Determine the [x, y] coordinate at the center of the cell enclosing the given text.  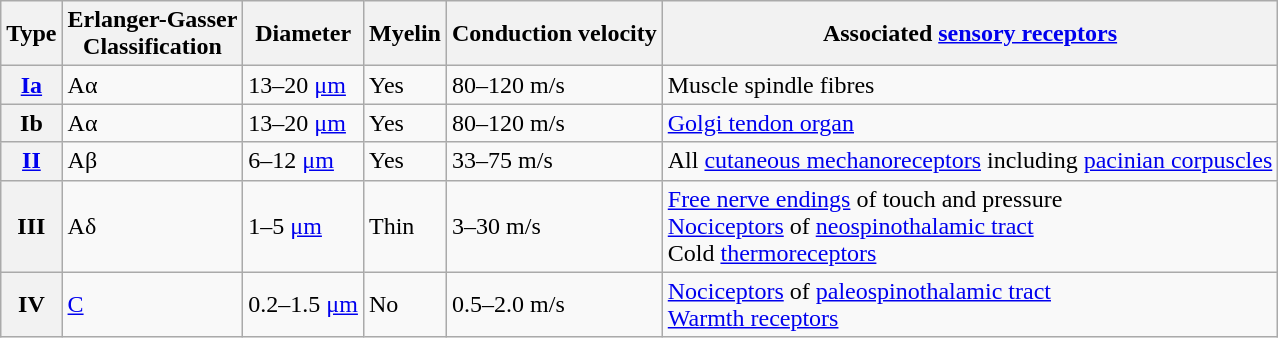
0.2–1.5 μm [304, 304]
No [404, 304]
Type [32, 34]
Conduction velocity [555, 34]
Free nerve endings of touch and pressure Nociceptors of neospinothalamic tract Cold thermoreceptors [970, 226]
C [152, 304]
Aβ [152, 161]
Erlanger-Gasser Classification [152, 34]
Associated sensory receptors [970, 34]
Nociceptors of paleospinothalamic tract Warmth receptors [970, 304]
III [32, 226]
Thin [404, 226]
3–30 m/s [555, 226]
Diameter [304, 34]
Aδ [152, 226]
IV [32, 304]
Ia [32, 85]
6–12 μm [304, 161]
33–75 m/s [555, 161]
0.5–2.0 m/s [555, 304]
Myelin [404, 34]
Golgi tendon organ [970, 123]
All cutaneous mechanoreceptors including pacinian corpuscles [970, 161]
1–5 μm [304, 226]
Muscle spindle fibres [970, 85]
II [32, 161]
Ib [32, 123]
